Return [x, y] of the center of cell containing provided text 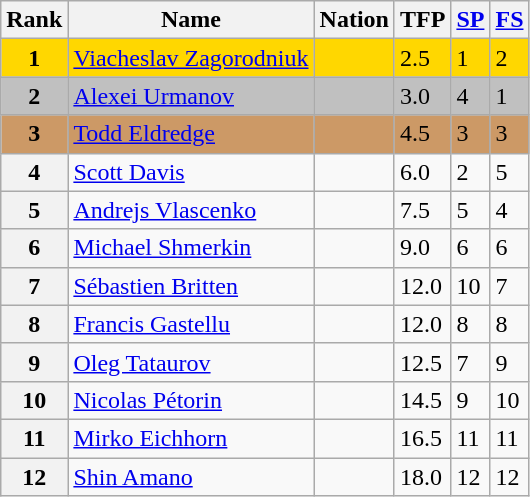
Mirko Eichhorn [191, 438]
Francis Gastellu [191, 324]
Andrejs Vlascenko [191, 210]
Nation [354, 20]
Nicolas Pétorin [191, 400]
6.0 [422, 172]
12.5 [422, 362]
18.0 [422, 477]
Oleg Tataurov [191, 362]
7.5 [422, 210]
14.5 [422, 400]
Scott Davis [191, 172]
Sébastien Britten [191, 286]
SP [470, 20]
Michael Shmerkin [191, 248]
2.5 [422, 58]
Rank [34, 20]
9.0 [422, 248]
4.5 [422, 134]
Viacheslav Zagorodniuk [191, 58]
Name [191, 20]
16.5 [422, 438]
3.0 [422, 96]
Todd Eldredge [191, 134]
Shin Amano [191, 477]
FS [510, 20]
TFP [422, 20]
Alexei Urmanov [191, 96]
